Locate the cell with the specified text and output its (X, Y) center coordinate. 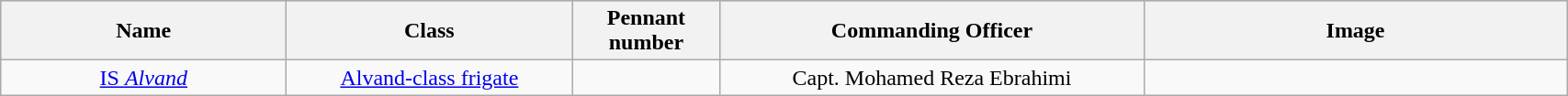
Pennant number (647, 31)
IS Alvand (143, 78)
Name (143, 31)
Alvand-class frigate (430, 78)
Commanding Officer (931, 31)
Image (1356, 31)
Class (430, 31)
Capt. Mohamed Reza Ebrahimi (931, 78)
